Detect which cell encompasses the target text, then output its (X, Y) center coordinate. 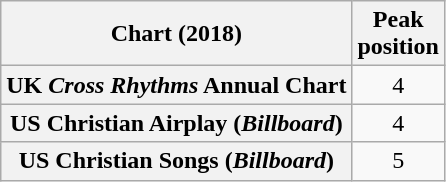
Chart (2018) (176, 34)
UK Cross Rhythms Annual Chart (176, 85)
US Christian Songs (Billboard) (176, 161)
US Christian Airplay (Billboard) (176, 123)
Peakposition (398, 34)
5 (398, 161)
